Determine the (X, Y) coordinate at the center of the cell enclosing the given text.  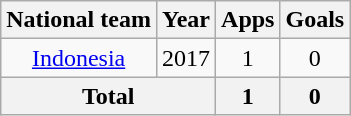
Year (186, 20)
Apps (248, 20)
2017 (186, 58)
Total (108, 96)
Goals (315, 20)
National team (79, 20)
Indonesia (79, 58)
